Determine the [X, Y] coordinate at the center of the cell enclosing the given text.  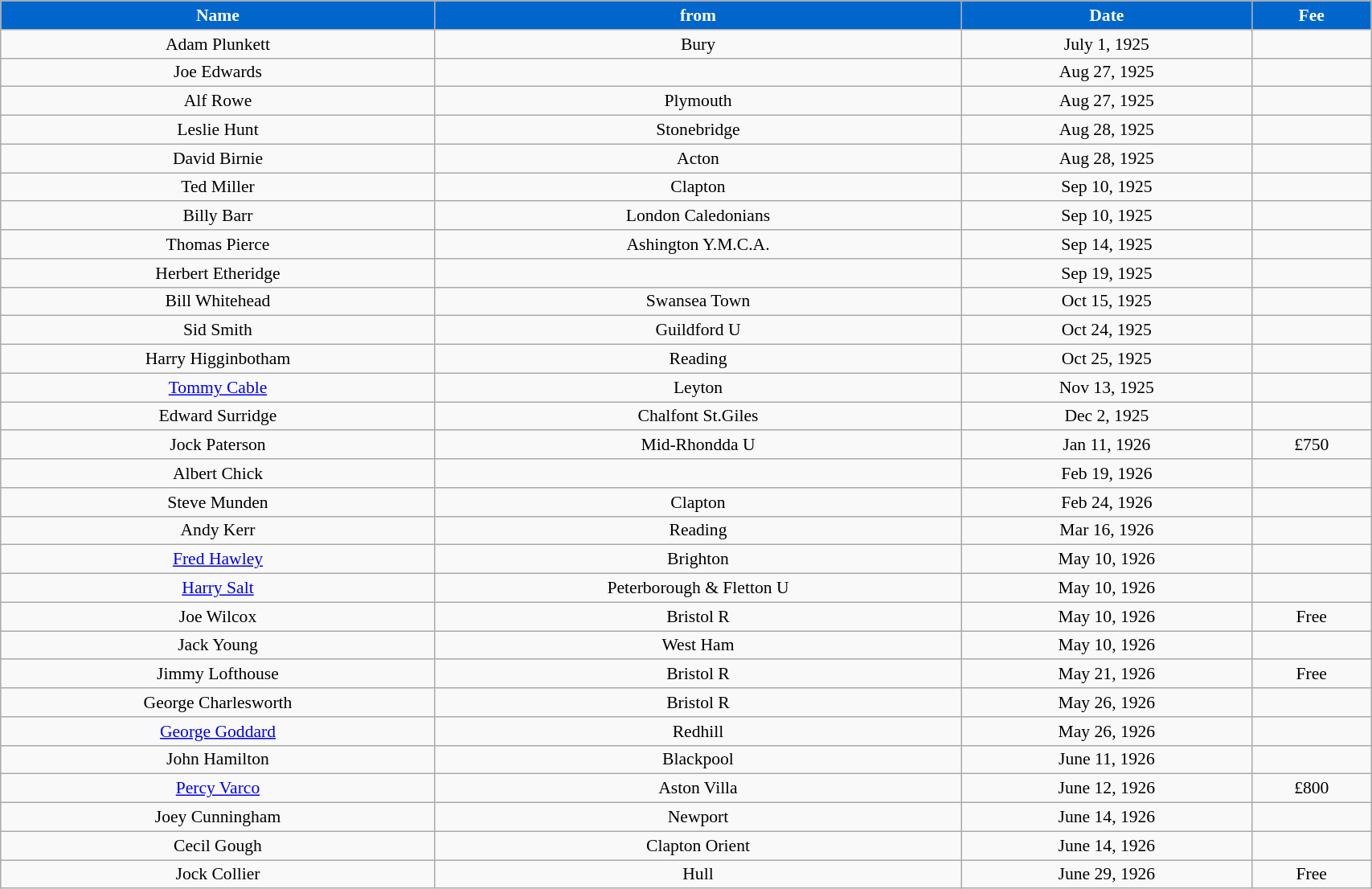
May 21, 1926 [1107, 674]
Alf Rowe [218, 101]
Tommy Cable [218, 387]
Oct 25, 1925 [1107, 359]
Plymouth [698, 101]
Steve Munden [218, 502]
Redhill [698, 731]
Oct 15, 1925 [1107, 301]
Jock Collier [218, 875]
Albert Chick [218, 473]
Mar 16, 1926 [1107, 531]
Billy Barr [218, 216]
Herbert Etheridge [218, 273]
Ted Miller [218, 187]
Leyton [698, 387]
Sep 14, 1925 [1107, 244]
Brighton [698, 559]
Nov 13, 1925 [1107, 387]
Leslie Hunt [218, 130]
£800 [1312, 789]
George Goddard [218, 731]
Sid Smith [218, 330]
Jock Paterson [218, 445]
David Birnie [218, 158]
Stonebridge [698, 130]
Blackpool [698, 760]
Name [218, 15]
Bill Whitehead [218, 301]
Percy Varco [218, 789]
George Charlesworth [218, 703]
July 1, 1925 [1107, 44]
Joe Edwards [218, 72]
Cecil Gough [218, 846]
from [698, 15]
Joe Wilcox [218, 617]
Harry Higginbotham [218, 359]
Feb 24, 1926 [1107, 502]
June 12, 1926 [1107, 789]
Guildford U [698, 330]
Acton [698, 158]
Sep 19, 1925 [1107, 273]
Bury [698, 44]
Aston Villa [698, 789]
Oct 24, 1925 [1107, 330]
Date [1107, 15]
Andy Kerr [218, 531]
Swansea Town [698, 301]
West Ham [698, 645]
Harry Salt [218, 588]
Fred Hawley [218, 559]
Hull [698, 875]
Clapton Orient [698, 846]
Thomas Pierce [218, 244]
Ashington Y.M.C.A. [698, 244]
John Hamilton [218, 760]
Adam Plunkett [218, 44]
Joey Cunningham [218, 817]
June 29, 1926 [1107, 875]
Mid-Rhondda U [698, 445]
Dec 2, 1925 [1107, 416]
Feb 19, 1926 [1107, 473]
Jack Young [218, 645]
Chalfont St.Giles [698, 416]
Jimmy Lofthouse [218, 674]
London Caledonians [698, 216]
Edward Surridge [218, 416]
£750 [1312, 445]
Fee [1312, 15]
June 11, 1926 [1107, 760]
Peterborough & Fletton U [698, 588]
Newport [698, 817]
Jan 11, 1926 [1107, 445]
